Pinpoint the cell where the given text exists, returning its [x, y] midpoint coordinate. 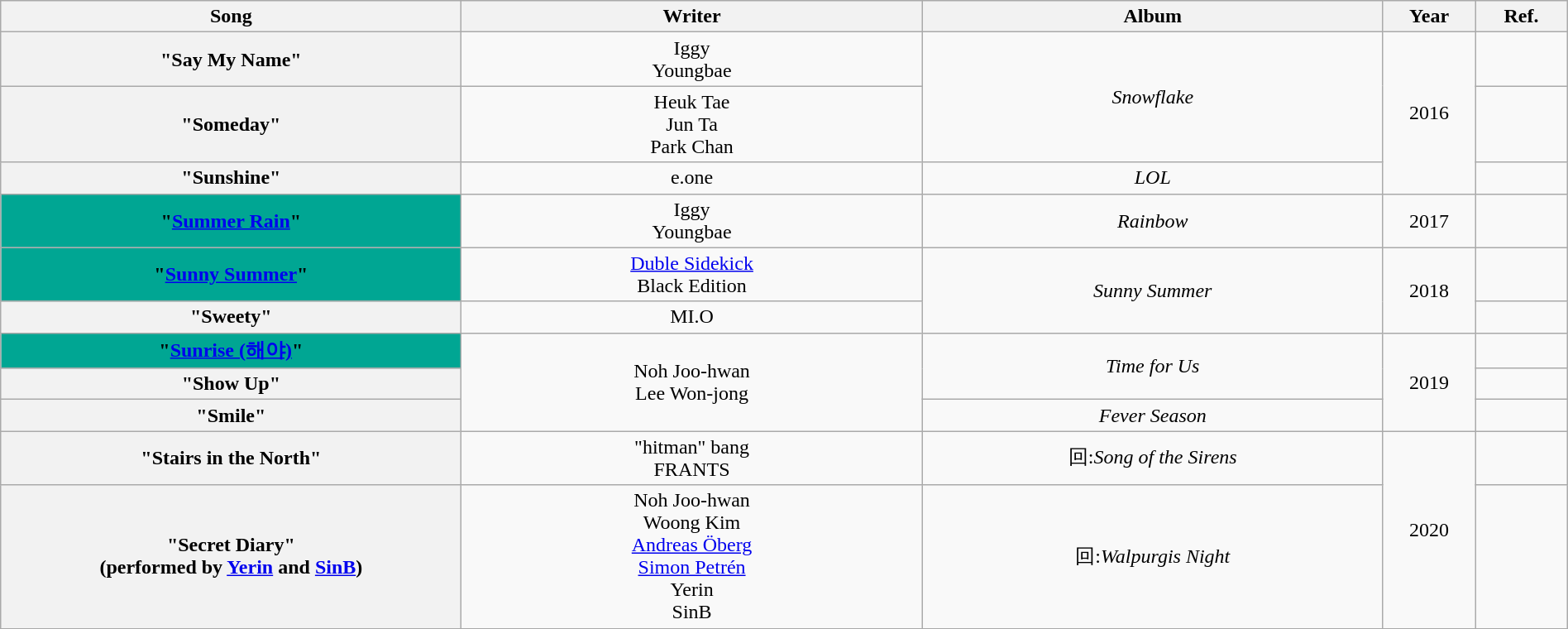
"Stairs in the North" [232, 459]
Writer [691, 17]
2016 [1429, 113]
2018 [1429, 290]
2019 [1429, 382]
Heuk TaeJun TaPark Chan [691, 124]
LOL [1153, 178]
Song [232, 17]
回:Walpurgis Night [1153, 556]
e.one [691, 178]
"Someday" [232, 124]
Time for Us [1153, 366]
"hitman" bangFRANTS [691, 459]
"Show Up" [232, 384]
Noh Joo-hwanWoong KimAndreas ÖbergSimon PetrénYerinSinB [691, 556]
Sunny Summer [1153, 290]
"Smile" [232, 415]
Fever Season [1153, 415]
Noh Joo-hwanLee Won-jong [691, 382]
"Secret Diary"(performed by Yerin and SinB) [232, 556]
2017 [1429, 220]
回:Song of the Sirens [1153, 459]
"Sunrise (해야)" [232, 351]
Ref. [1522, 17]
Duble SidekickBlack Edition [691, 275]
Rainbow [1153, 220]
"Say My Name" [232, 60]
2020 [1429, 530]
"Sweety" [232, 317]
Album [1153, 17]
"Sunny Summer" [232, 275]
Snowflake [1153, 98]
MI.O [691, 317]
"Summer Rain" [232, 220]
"Sunshine" [232, 178]
Year [1429, 17]
